Output the (x, y) coordinate of the center of the cell containing the given text.  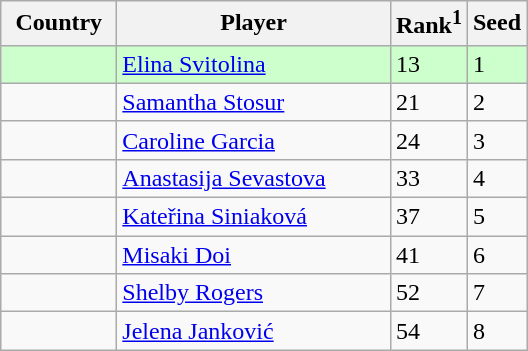
Jelena Janković (254, 331)
Elina Svitolina (254, 64)
33 (428, 178)
6 (496, 255)
8 (496, 331)
2 (496, 102)
52 (428, 293)
24 (428, 140)
7 (496, 293)
Anastasija Sevastova (254, 178)
Seed (496, 24)
Caroline Garcia (254, 140)
1 (496, 64)
Shelby Rogers (254, 293)
37 (428, 217)
13 (428, 64)
54 (428, 331)
21 (428, 102)
41 (428, 255)
Rank1 (428, 24)
Misaki Doi (254, 255)
Kateřina Siniaková (254, 217)
3 (496, 140)
Player (254, 24)
4 (496, 178)
Samantha Stosur (254, 102)
5 (496, 217)
Country (59, 24)
